From the cell containing the given text, extract its center point as (X, Y) coordinate. 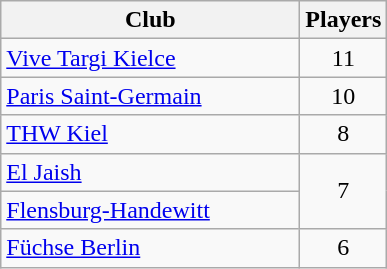
El Jaish (150, 172)
Paris Saint-Germain (150, 96)
7 (344, 191)
THW Kiel (150, 134)
Club (150, 20)
Players (344, 20)
10 (344, 96)
Füchse Berlin (150, 248)
Vive Targi Kielce (150, 58)
8 (344, 134)
Flensburg-Handewitt (150, 210)
6 (344, 248)
11 (344, 58)
